Locate the cell with the specified text and output its [x, y] center coordinate. 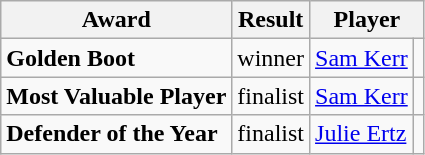
Golden Boot [116, 58]
Result [271, 20]
Player [368, 20]
Award [116, 20]
Julie Ertz [362, 134]
Most Valuable Player [116, 96]
winner [271, 58]
Defender of the Year [116, 134]
